From the cell containing the given text, extract its center point as [X, Y] coordinate. 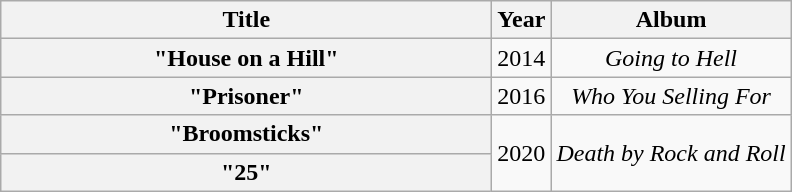
Going to Hell [671, 58]
2016 [522, 96]
"25" [246, 172]
Album [671, 20]
"Broomsticks" [246, 134]
Death by Rock and Roll [671, 153]
2014 [522, 58]
Title [246, 20]
"Prisoner" [246, 96]
Year [522, 20]
"House on a Hill" [246, 58]
Who You Selling For [671, 96]
2020 [522, 153]
